Capture the cell that displays the provided text and extract its [x, y] central coordinate. 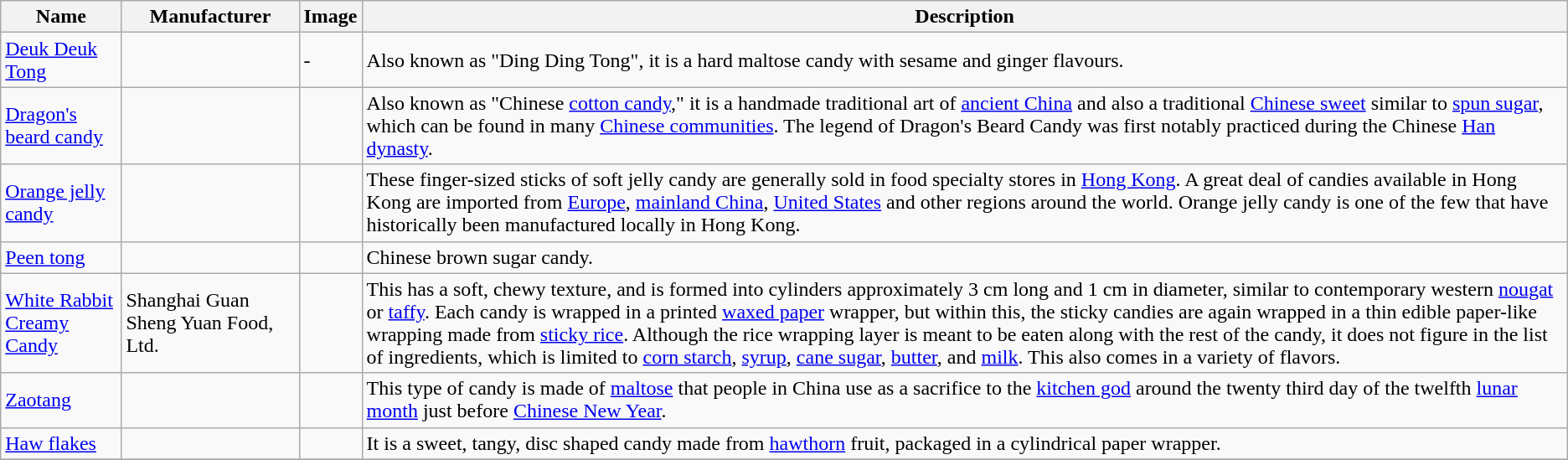
Manufacturer [210, 17]
Image [330, 17]
Dragon's beard candy [61, 126]
Also known as "Ding Ding Tong", it is a hard maltose candy with sesame and ginger flavours. [965, 60]
Peen tong [61, 257]
White Rabbit Creamy Candy [61, 323]
Orange jelly candy [61, 203]
It is a sweet, tangy, disc shaped candy made from hawthorn fruit, packaged in a cylindrical paper wrapper. [965, 443]
Name [61, 17]
Zaotang [61, 401]
Haw flakes [61, 443]
Description [965, 17]
Deuk Deuk Tong [61, 60]
Shanghai Guan Sheng Yuan Food, Ltd. [210, 323]
Chinese brown sugar candy. [965, 257]
- [330, 60]
